Detect which cell encompasses the target text, then output its [x, y] center coordinate. 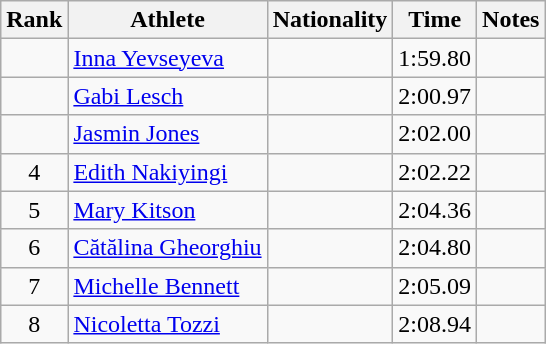
Edith Nakiyingi [168, 172]
6 [34, 248]
Gabi Lesch [168, 96]
Inna Yevseyeva [168, 58]
2:08.94 [435, 324]
Nationality [330, 20]
1:59.80 [435, 58]
2:05.09 [435, 286]
Athlete [168, 20]
Cătălina Gheorghiu [168, 248]
2:04.36 [435, 210]
Mary Kitson [168, 210]
2:00.97 [435, 96]
2:02.22 [435, 172]
Time [435, 20]
Rank [34, 20]
5 [34, 210]
2:02.00 [435, 134]
7 [34, 286]
8 [34, 324]
4 [34, 172]
2:04.80 [435, 248]
Michelle Bennett [168, 286]
Nicoletta Tozzi [168, 324]
Notes [511, 20]
Jasmin Jones [168, 134]
